Output the (X, Y) coordinate of the center of the cell containing the given text.  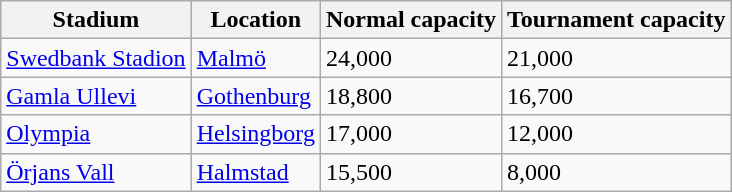
Location (256, 20)
Olympia (96, 134)
17,000 (410, 134)
24,000 (410, 58)
15,500 (410, 172)
Gothenburg (256, 96)
18,800 (410, 96)
Normal capacity (410, 20)
16,700 (616, 96)
21,000 (616, 58)
Helsingborg (256, 134)
Stadium (96, 20)
12,000 (616, 134)
Halmstad (256, 172)
8,000 (616, 172)
Swedbank Stadion (96, 58)
Örjans Vall (96, 172)
Malmö (256, 58)
Tournament capacity (616, 20)
Gamla Ullevi (96, 96)
